Extract the (X, Y) coordinate from the center of the cell holding the provided text.  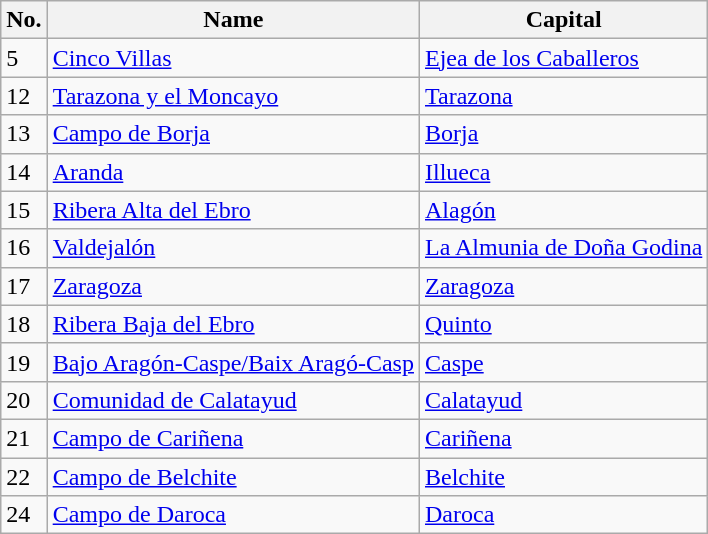
17 (24, 286)
Ribera Alta del Ebro (233, 210)
19 (24, 362)
5 (24, 58)
La Almunia de Doña Godina (563, 248)
Borja (563, 134)
Bajo Aragón-Caspe/Baix Aragó-Casp (233, 362)
Ribera Baja del Ebro (233, 324)
Calatayud (563, 400)
No. (24, 20)
Campo de Belchite (233, 477)
20 (24, 400)
Alagón (563, 210)
Tarazona (563, 96)
Quinto (563, 324)
Belchite (563, 477)
Campo de Cariñena (233, 438)
Caspe (563, 362)
Campo de Daroca (233, 515)
Capital (563, 20)
14 (24, 172)
16 (24, 248)
13 (24, 134)
Ejea de los Caballeros (563, 58)
22 (24, 477)
Comunidad de Calatayud (233, 400)
15 (24, 210)
Name (233, 20)
Aranda (233, 172)
24 (24, 515)
Cariñena (563, 438)
Cinco Villas (233, 58)
Illueca (563, 172)
21 (24, 438)
Tarazona y el Moncayo (233, 96)
Valdejalón (233, 248)
Campo de Borja (233, 134)
18 (24, 324)
12 (24, 96)
Daroca (563, 515)
